Extract the (x, y) coordinate from the center of the cell holding the provided text.  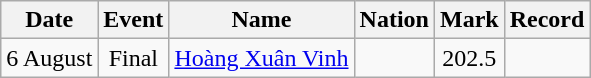
Mark (469, 20)
Nation (394, 20)
Hoàng Xuân Vinh (262, 58)
Final (134, 58)
Event (134, 20)
6 August (50, 58)
202.5 (469, 58)
Date (50, 20)
Record (547, 20)
Name (262, 20)
